Provide the (x, y) coordinate of the cell's center where the given text is located.  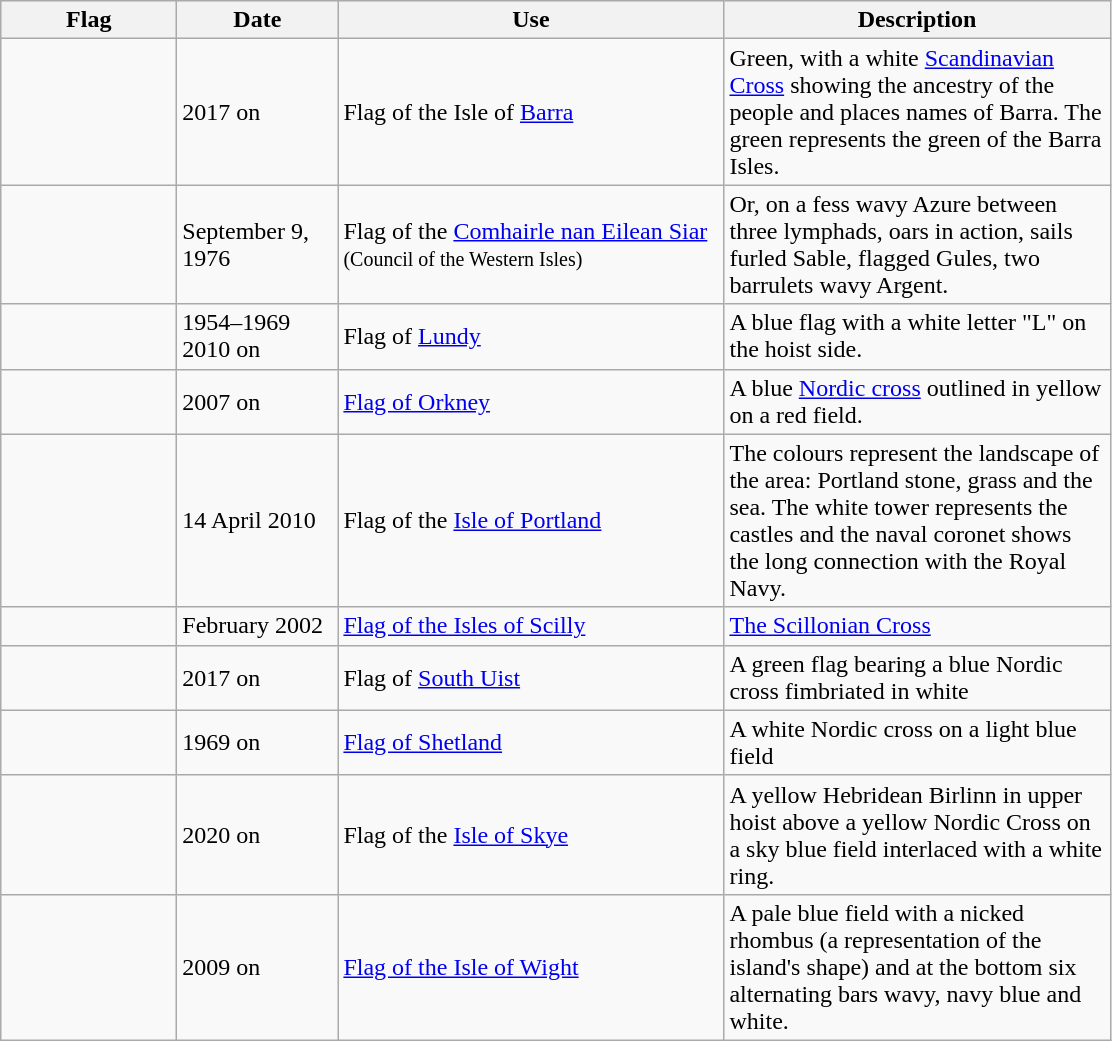
14 April 2010 (258, 520)
1969 on (258, 742)
Flag of the Isle of Portland (531, 520)
A blue flag with a white letter "L" on the hoist side. (917, 336)
Flag of Shetland (531, 742)
A green flag bearing a blue Nordic cross fimbriated in white (917, 678)
A yellow Hebridean Birlinn in upper hoist above a yellow Nordic Cross on a sky blue field interlaced with a white ring. (917, 834)
Flag of Lundy (531, 336)
Flag (89, 20)
Flag of the Isle of Skye (531, 834)
A white Nordic cross on a light blue field (917, 742)
2020 on (258, 834)
1954–19692010 on (258, 336)
2009 on (258, 967)
2007 on (258, 402)
Flag of South Uist (531, 678)
Description (917, 20)
September 9, 1976 (258, 244)
Or, on a fess wavy Azure between three lymphads, oars in action, sails furled Sable, flagged Gules, two barrulets wavy Argent. (917, 244)
Flag of the Comhairle nan Eilean Siar (Council of the Western Isles) (531, 244)
Flag of the Isles of Scilly (531, 626)
Date (258, 20)
Flag of the Isle of Barra (531, 112)
A pale blue field with a nicked rhombus (a representation of the island's shape) and at the bottom six alternating bars wavy, navy blue and white. (917, 967)
February 2002 (258, 626)
The Scillonian Cross (917, 626)
Flag of the Isle of Wight (531, 967)
A blue Nordic cross outlined in yellow on a red field. (917, 402)
Use (531, 20)
Flag of Orkney (531, 402)
